For the text-containing cell, return its midpoint in [X, Y] coordinate format. 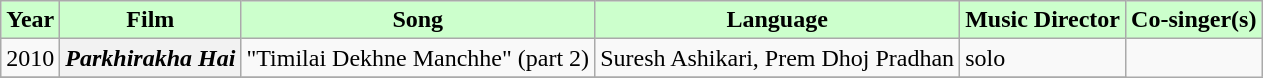
solo [1043, 58]
Song [418, 20]
2010 [30, 58]
Parkhirakha Hai [150, 58]
"Timilai Dekhne Manchhe" (part 2) [418, 58]
Year [30, 20]
Language [778, 20]
Suresh Ashikari, Prem Dhoj Pradhan [778, 58]
Film [150, 20]
Co-singer(s) [1194, 20]
Music Director [1043, 20]
